Search for the cell housing the specified text and yield its (X, Y) center coordinate. 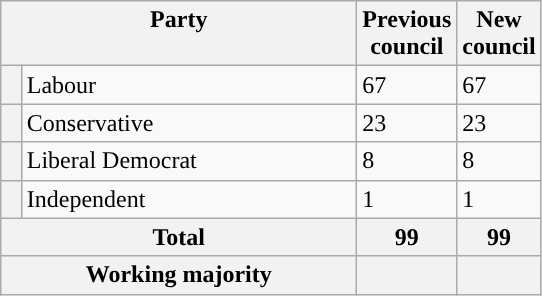
Total (179, 237)
New council (499, 34)
Previous council (407, 34)
Party (179, 34)
Conservative (189, 123)
Liberal Democrat (189, 161)
Labour (189, 85)
Working majority (179, 275)
Independent (189, 199)
